Scan for the cell matching the given text and deliver its [X, Y] coordinate at center. 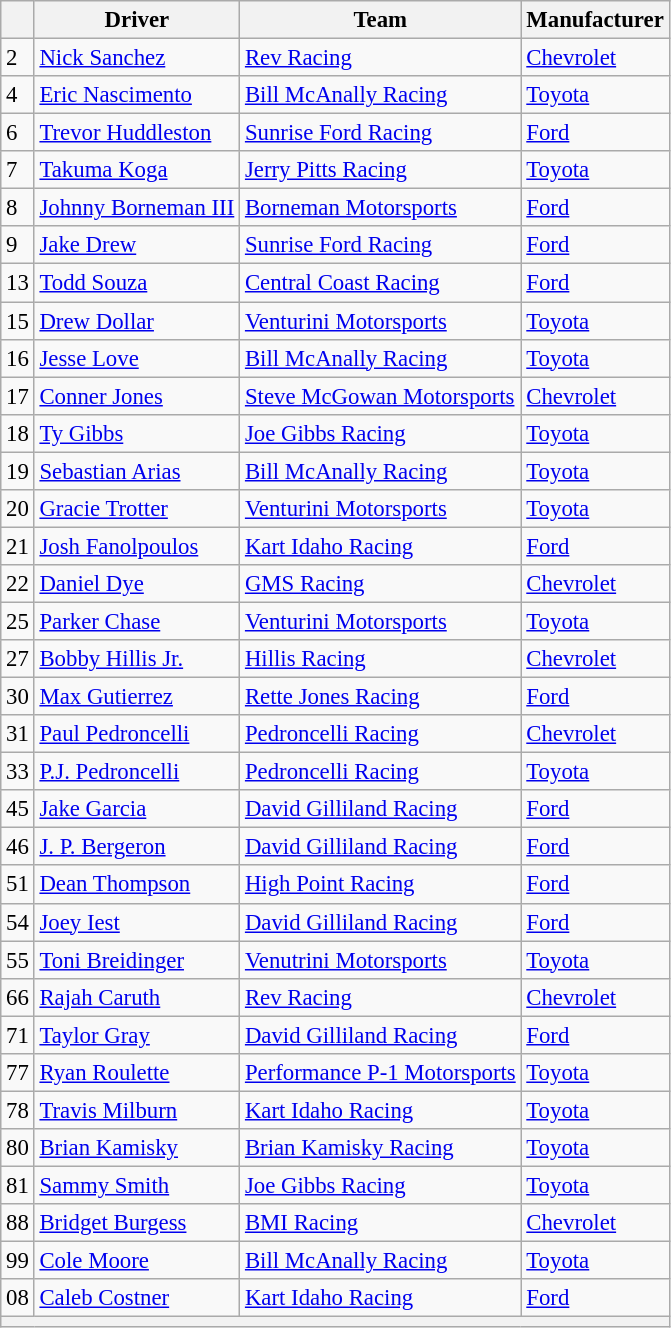
88 [18, 1223]
81 [18, 1185]
Performance P-1 Motorsports [380, 1073]
33 [18, 772]
Conner Jones [136, 396]
Josh Fanolpoulos [136, 546]
Toni Breidinger [136, 960]
Rette Jones Racing [380, 697]
Caleb Costner [136, 1298]
46 [18, 847]
Paul Pedroncelli [136, 734]
Daniel Dye [136, 584]
Max Gutierrez [136, 697]
Takuma Koga [136, 170]
Bobby Hillis Jr. [136, 659]
Rajah Caruth [136, 997]
Ryan Roulette [136, 1073]
Nick Sanchez [136, 58]
80 [18, 1148]
6 [18, 133]
45 [18, 809]
71 [18, 1035]
17 [18, 396]
Hillis Racing [380, 659]
Sammy Smith [136, 1185]
54 [18, 922]
4 [18, 95]
18 [18, 433]
Parker Chase [136, 621]
Manufacturer [595, 20]
31 [18, 734]
P.J. Pedroncelli [136, 772]
Sebastian Arias [136, 471]
16 [18, 358]
55 [18, 960]
Joey Iest [136, 922]
Brian Kamisky Racing [380, 1148]
Team [380, 20]
19 [18, 471]
22 [18, 584]
7 [18, 170]
Eric Nascimento [136, 95]
Driver [136, 20]
High Point Racing [380, 885]
30 [18, 697]
99 [18, 1261]
Steve McGowan Motorsports [380, 396]
9 [18, 245]
20 [18, 509]
08 [18, 1298]
25 [18, 621]
Jerry Pitts Racing [380, 170]
8 [18, 208]
J. P. Bergeron [136, 847]
78 [18, 1110]
Jake Drew [136, 245]
Taylor Gray [136, 1035]
Trevor Huddleston [136, 133]
Jake Garcia [136, 809]
Jesse Love [136, 358]
Travis Milburn [136, 1110]
27 [18, 659]
2 [18, 58]
Central Coast Racing [380, 283]
Drew Dollar [136, 321]
Brian Kamisky [136, 1148]
Gracie Trotter [136, 509]
21 [18, 546]
Dean Thompson [136, 885]
Ty Gibbs [136, 433]
77 [18, 1073]
Cole Moore [136, 1261]
51 [18, 885]
13 [18, 283]
BMI Racing [380, 1223]
Borneman Motorsports [380, 208]
15 [18, 321]
66 [18, 997]
Bridget Burgess [136, 1223]
Johnny Borneman III [136, 208]
GMS Racing [380, 584]
Venutrini Motorsports [380, 960]
Todd Souza [136, 283]
